Scan for the cell matching the given text and deliver its [x, y] coordinate at center. 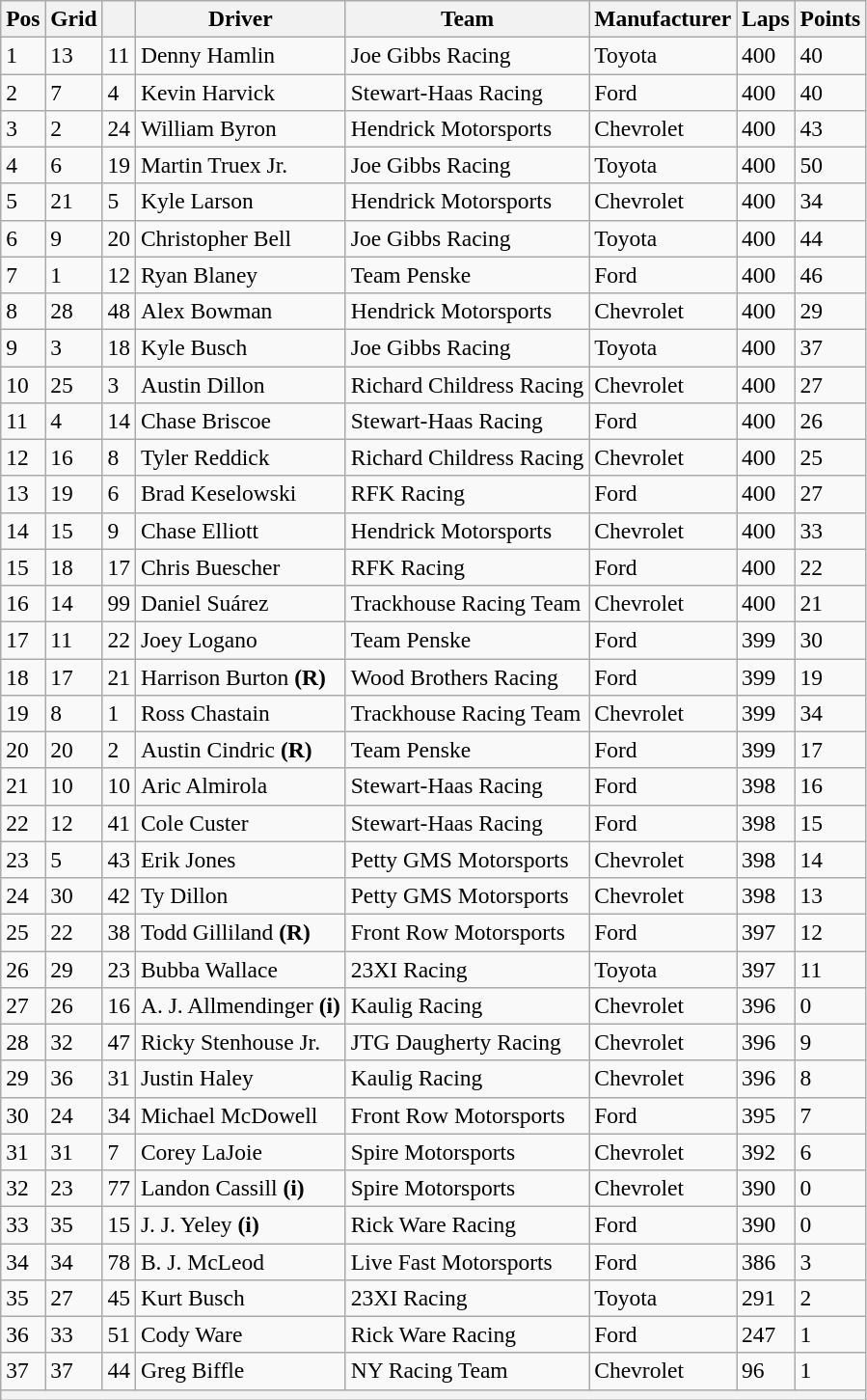
96 [766, 1371]
Austin Dillon [240, 384]
Greg Biffle [240, 1371]
Denny Hamlin [240, 55]
Harrison Burton (R) [240, 676]
Bubba Wallace [240, 969]
B. J. McLeod [240, 1261]
Todd Gilliland (R) [240, 932]
99 [119, 603]
Michael McDowell [240, 1115]
Chase Briscoe [240, 421]
Pos [23, 18]
47 [119, 1042]
291 [766, 1298]
Tyler Reddick [240, 457]
Erik Jones [240, 860]
Wood Brothers Racing [467, 676]
395 [766, 1115]
Points [830, 18]
Driver [240, 18]
NY Racing Team [467, 1371]
45 [119, 1298]
Brad Keselowski [240, 494]
51 [119, 1334]
Joey Logano [240, 640]
42 [119, 895]
Alex Bowman [240, 311]
Martin Truex Jr. [240, 165]
Ty Dillon [240, 895]
46 [830, 275]
Justin Haley [240, 1079]
Live Fast Motorsports [467, 1261]
Ross Chastain [240, 713]
Laps [766, 18]
392 [766, 1152]
247 [766, 1334]
Daniel Suárez [240, 603]
Chris Buescher [240, 567]
Cody Ware [240, 1334]
50 [830, 165]
41 [119, 823]
J. J. Yeley (i) [240, 1224]
Corey LaJoie [240, 1152]
38 [119, 932]
William Byron [240, 128]
Ricky Stenhouse Jr. [240, 1042]
Ryan Blaney [240, 275]
A. J. Allmendinger (i) [240, 1005]
48 [119, 311]
Manufacturer [664, 18]
Landon Cassill (i) [240, 1188]
Kyle Busch [240, 347]
Cole Custer [240, 823]
Team [467, 18]
Aric Almirola [240, 786]
Grid [73, 18]
386 [766, 1261]
Kyle Larson [240, 202]
JTG Daugherty Racing [467, 1042]
78 [119, 1261]
Austin Cindric (R) [240, 750]
Kurt Busch [240, 1298]
Chase Elliott [240, 531]
Christopher Bell [240, 238]
77 [119, 1188]
Kevin Harvick [240, 92]
